Scan for the cell matching the given text and deliver its (X, Y) coordinate at center. 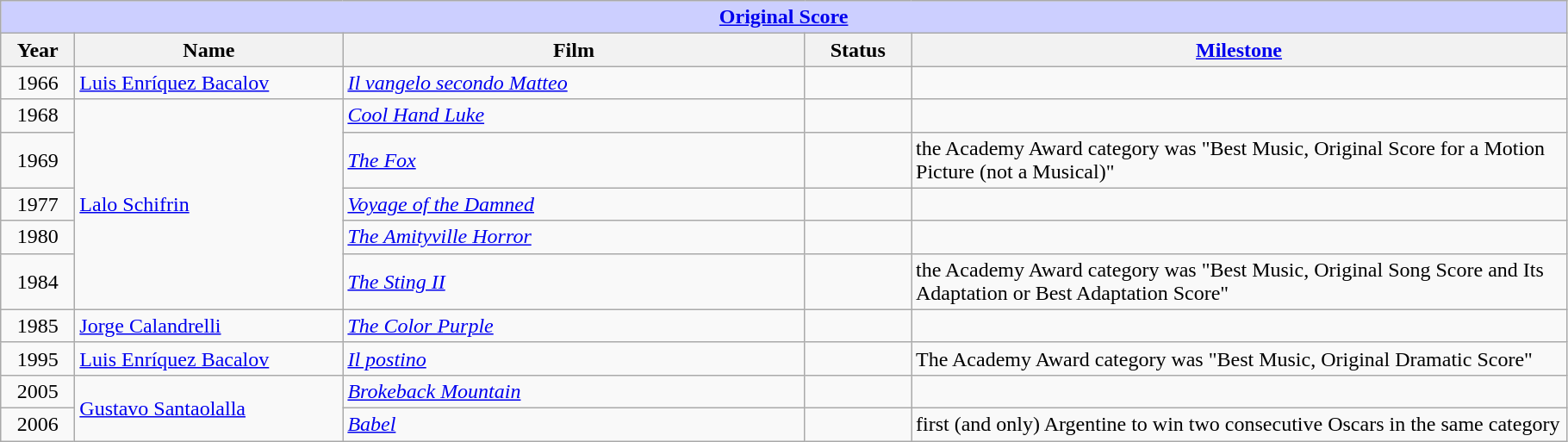
1985 (38, 326)
1969 (38, 160)
1977 (38, 204)
1968 (38, 115)
The Color Purple (574, 326)
Name (208, 50)
Original Score (784, 17)
Status (858, 50)
Film (574, 50)
Gustavo Santaolalla (208, 408)
the Academy Award category was "Best Music, Original Score for a Motion Picture (not a Musical)" (1239, 160)
2005 (38, 391)
Brokeback Mountain (574, 391)
first (and only) Argentine to win two consecutive Oscars in the same category (1239, 424)
Lalo Schifrin (208, 204)
Il vangelo secondo Matteo (574, 83)
Cool Hand Luke (574, 115)
1995 (38, 358)
Il postino (574, 358)
1984 (38, 281)
The Academy Award category was "Best Music, Original Dramatic Score" (1239, 358)
1966 (38, 83)
1980 (38, 237)
Jorge Calandrelli (208, 326)
Babel (574, 424)
Voyage of the Damned (574, 204)
The Sting II (574, 281)
The Amityville Horror (574, 237)
Milestone (1239, 50)
2006 (38, 424)
the Academy Award category was "Best Music, Original Song Score and Its Adaptation or Best Adaptation Score" (1239, 281)
The Fox (574, 160)
Year (38, 50)
